For the text-containing cell, return its midpoint in (X, Y) coordinate format. 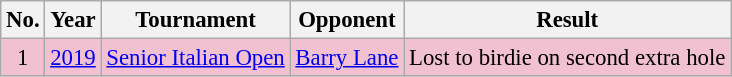
2019 (73, 58)
Senior Italian Open (196, 58)
Lost to birdie on second extra hole (568, 58)
1 (23, 58)
Year (73, 20)
No. (23, 20)
Result (568, 20)
Barry Lane (347, 58)
Tournament (196, 20)
Opponent (347, 20)
